Identify which cell holds the provided text, then report its [x, y] central coordinate. 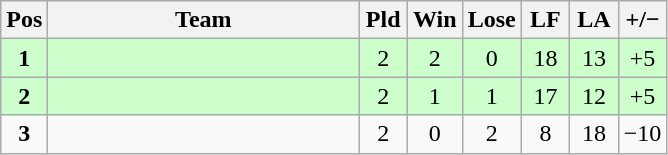
−10 [642, 134]
13 [594, 58]
17 [546, 96]
12 [594, 96]
+/− [642, 20]
Team [204, 20]
8 [546, 134]
3 [24, 134]
Pld [384, 20]
Win [434, 20]
Lose [492, 20]
LF [546, 20]
LA [594, 20]
Pos [24, 20]
